Provide the (X, Y) coordinate of the cell's center where the given text is located.  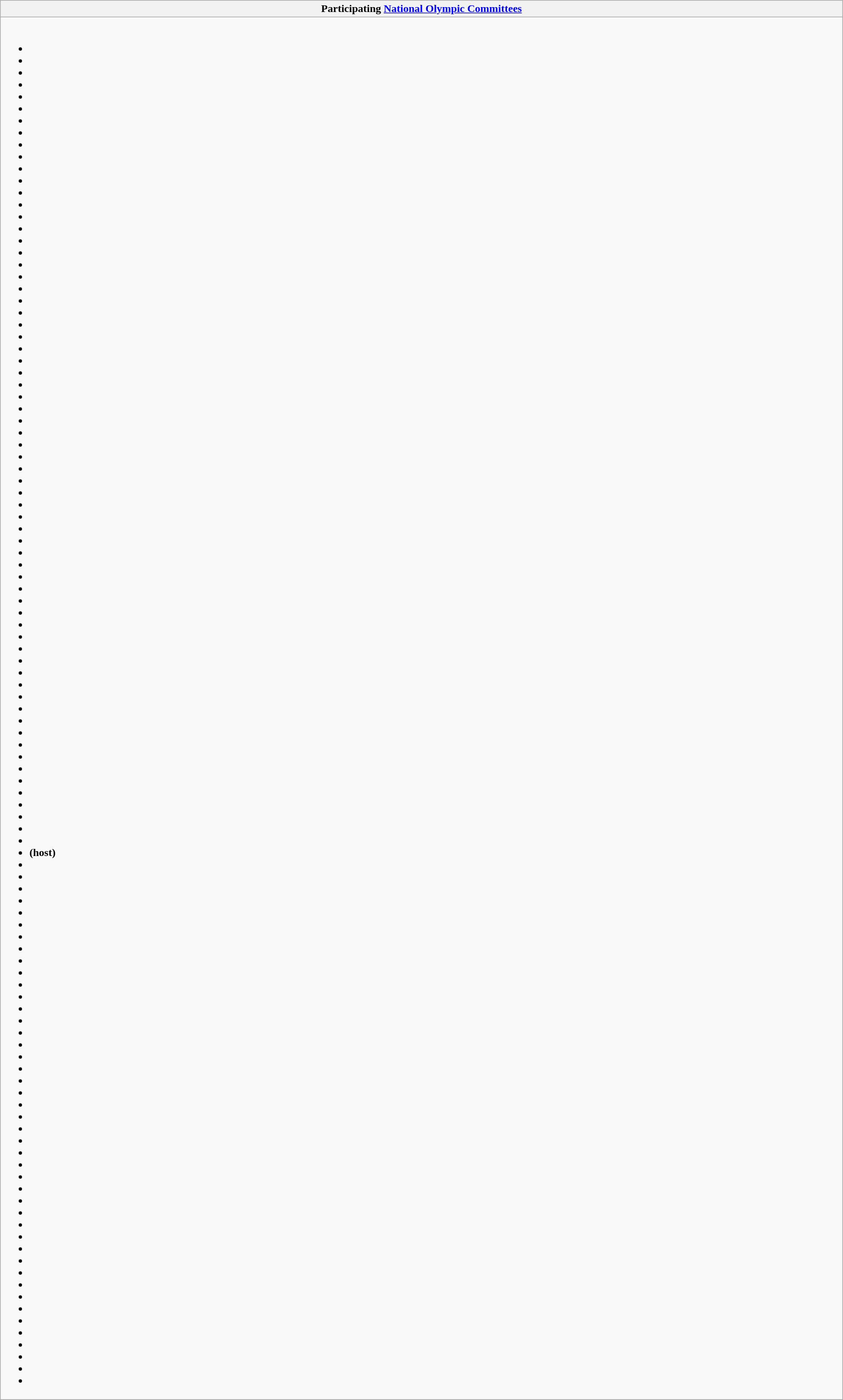
Participating National Olympic Committees (421, 9)
(host) (421, 708)
